For the text-containing cell, return its midpoint in [X, Y] coordinate format. 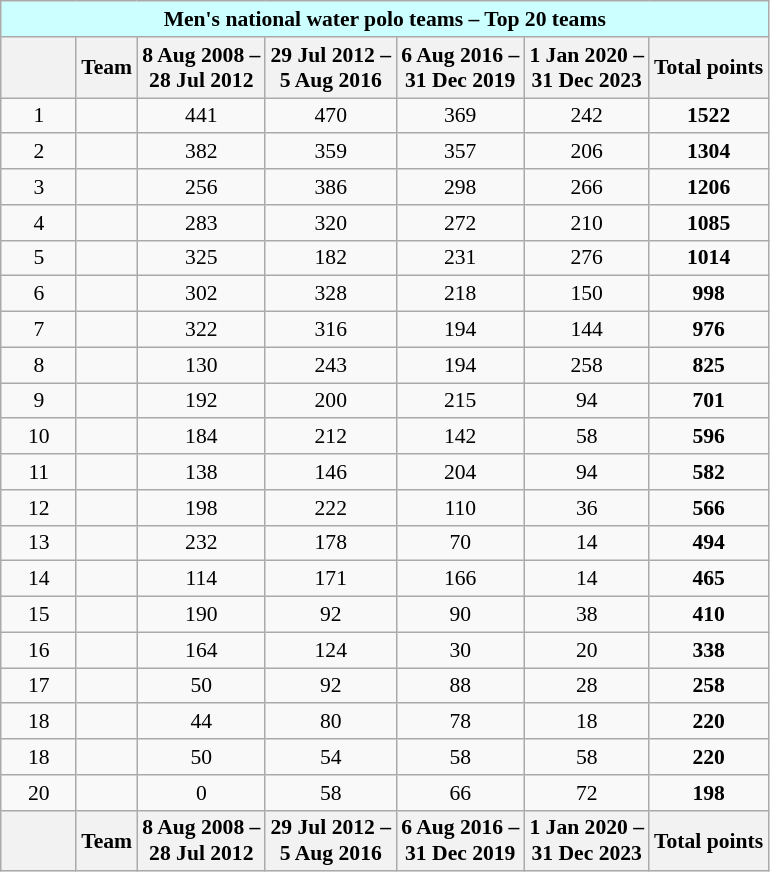
13 [38, 543]
266 [586, 187]
338 [708, 650]
80 [330, 722]
16 [38, 650]
328 [330, 294]
998 [708, 294]
184 [201, 437]
124 [330, 650]
144 [586, 330]
204 [460, 472]
359 [330, 152]
142 [460, 437]
66 [460, 793]
410 [708, 615]
3 [38, 187]
825 [708, 365]
190 [201, 615]
90 [460, 615]
701 [708, 401]
Men's national water polo teams – Top 20 teams [384, 19]
231 [460, 258]
7 [38, 330]
276 [586, 258]
1 [38, 116]
382 [201, 152]
2 [38, 152]
441 [201, 116]
242 [586, 116]
28 [586, 686]
283 [201, 223]
320 [330, 223]
11 [38, 472]
218 [460, 294]
54 [330, 757]
1304 [708, 152]
976 [708, 330]
386 [330, 187]
200 [330, 401]
212 [330, 437]
8 [38, 365]
182 [330, 258]
36 [586, 508]
1085 [708, 223]
1522 [708, 116]
1206 [708, 187]
15 [38, 615]
1014 [708, 258]
215 [460, 401]
582 [708, 472]
302 [201, 294]
17 [38, 686]
0 [201, 793]
243 [330, 365]
222 [330, 508]
357 [460, 152]
9 [38, 401]
206 [586, 152]
596 [708, 437]
164 [201, 650]
88 [460, 686]
44 [201, 722]
10 [38, 437]
110 [460, 508]
12 [38, 508]
566 [708, 508]
171 [330, 579]
298 [460, 187]
146 [330, 472]
369 [460, 116]
494 [708, 543]
30 [460, 650]
130 [201, 365]
150 [586, 294]
465 [708, 579]
210 [586, 223]
322 [201, 330]
78 [460, 722]
70 [460, 543]
272 [460, 223]
316 [330, 330]
256 [201, 187]
325 [201, 258]
470 [330, 116]
178 [330, 543]
114 [201, 579]
38 [586, 615]
6 [38, 294]
72 [586, 793]
232 [201, 543]
166 [460, 579]
192 [201, 401]
5 [38, 258]
138 [201, 472]
4 [38, 223]
